From the cell containing the given text, extract its center point as (x, y) coordinate. 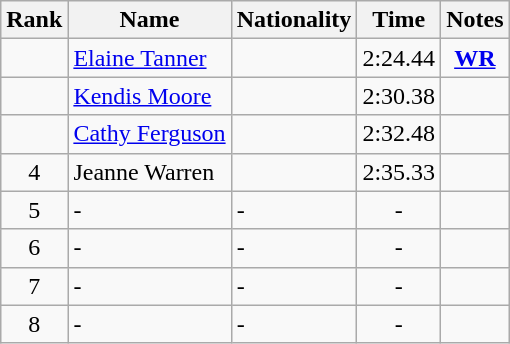
Cathy Ferguson (150, 134)
4 (34, 172)
WR (475, 58)
2:30.38 (399, 96)
2:32.48 (399, 134)
Name (150, 20)
8 (34, 324)
5 (34, 210)
7 (34, 286)
Notes (475, 20)
Nationality (294, 20)
Time (399, 20)
2:24.44 (399, 58)
Jeanne Warren (150, 172)
Kendis Moore (150, 96)
Elaine Tanner (150, 58)
6 (34, 248)
Rank (34, 20)
2:35.33 (399, 172)
